Pinpoint the cell where the given text exists, returning its (x, y) midpoint coordinate. 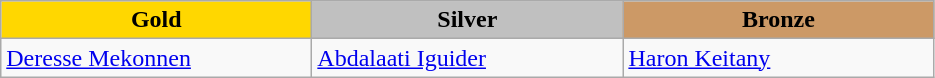
Haron Keitany (778, 58)
Gold (156, 20)
Bronze (778, 20)
Silver (468, 20)
Abdalaati Iguider (468, 58)
Deresse Mekonnen (156, 58)
